Extract the (X, Y) coordinate from the center of the cell holding the provided text.  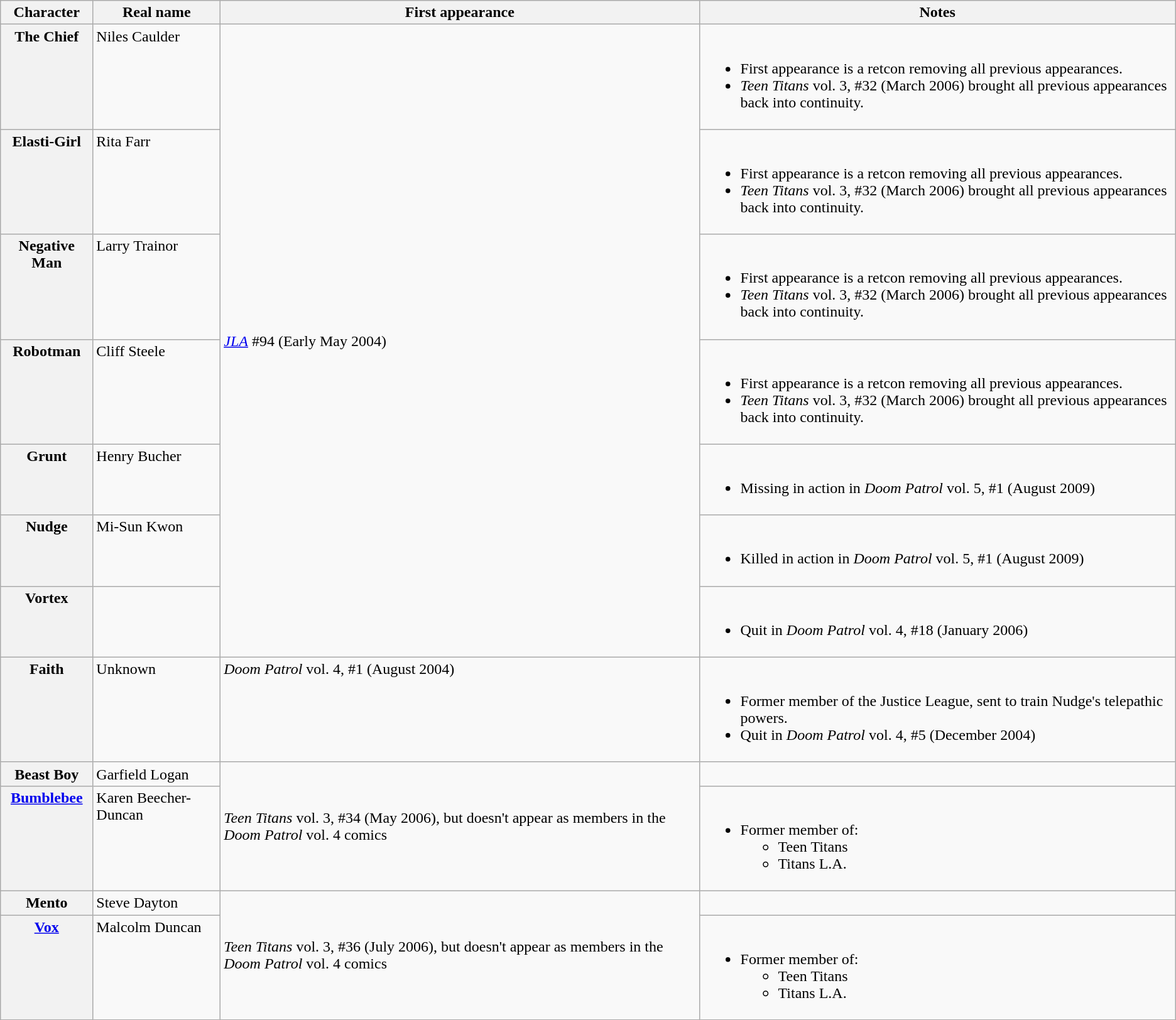
Henry Bucher (157, 480)
Nudge (46, 550)
Cliff Steele (157, 392)
Bumblebee (46, 838)
Character (46, 13)
Teen Titans vol. 3, #34 (May 2006), but doesn't appear as members in the Doom Patrol vol. 4 comics (460, 827)
Missing in action in Doom Patrol vol. 5, #1 (August 2009) (937, 480)
Mento (46, 903)
Real name (157, 13)
First appearance (460, 13)
Steve Dayton (157, 903)
Negative Man (46, 286)
Faith (46, 710)
Elasti-Girl (46, 182)
Niles Caulder (157, 77)
Robotman (46, 392)
Doom Patrol vol. 4, #1 (August 2004) (460, 710)
Unknown (157, 710)
Rita Farr (157, 182)
Garfield Logan (157, 774)
Karen Beecher-Duncan (157, 838)
Quit in Doom Patrol vol. 4, #18 (January 2006) (937, 622)
The Chief (46, 77)
Grunt (46, 480)
Notes (937, 13)
Vox (46, 967)
Former member of the Justice League, sent to train Nudge's telepathic powers.Quit in Doom Patrol vol. 4, #5 (December 2004) (937, 710)
Larry Trainor (157, 286)
Killed in action in Doom Patrol vol. 5, #1 (August 2009) (937, 550)
JLA #94 (Early May 2004) (460, 340)
Teen Titans vol. 3, #36 (July 2006), but doesn't appear as members in the Doom Patrol vol. 4 comics (460, 955)
Beast Boy (46, 774)
Mi-Sun Kwon (157, 550)
Vortex (46, 622)
Malcolm Duncan (157, 967)
